Locate the cell with the specified text and output its (x, y) center coordinate. 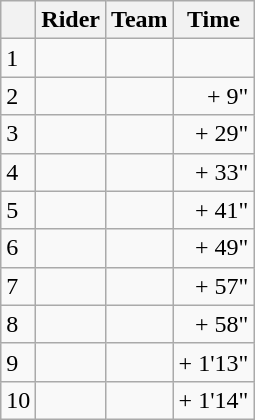
9 (18, 362)
7 (18, 286)
+ 49" (214, 248)
2 (18, 96)
+ 9" (214, 96)
6 (18, 248)
Time (214, 20)
+ 1'13" (214, 362)
5 (18, 210)
+ 1'14" (214, 400)
+ 57" (214, 286)
+ 58" (214, 324)
1 (18, 58)
+ 41" (214, 210)
10 (18, 400)
Rider (71, 20)
4 (18, 172)
Team (140, 20)
8 (18, 324)
+ 29" (214, 134)
+ 33" (214, 172)
3 (18, 134)
